Locate the cell with the specified text and output its [X, Y] center coordinate. 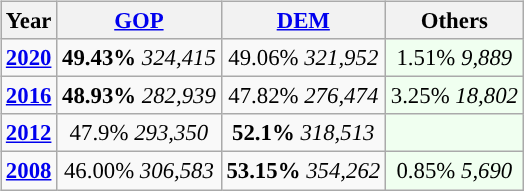
1.51% 9,889 [454, 58]
52.1% 318,513 [303, 133]
GOP [139, 21]
48.93% 282,939 [139, 96]
2020 [29, 58]
46.00% 306,583 [139, 171]
Year [29, 21]
49.06% 321,952 [303, 58]
DEM [303, 21]
2012 [29, 133]
0.85% 5,690 [454, 171]
2016 [29, 96]
47.9% 293,350 [139, 133]
53.15% 354,262 [303, 171]
2008 [29, 171]
Others [454, 21]
3.25% 18,802 [454, 96]
47.82% 276,474 [303, 96]
49.43% 324,415 [139, 58]
